Provide the [X, Y] coordinate of the cell's center where the given text is located.  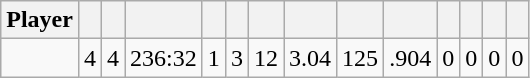
1 [214, 58]
3.04 [310, 58]
3 [236, 58]
236:32 [164, 58]
12 [266, 58]
.904 [410, 58]
125 [360, 58]
Player [40, 20]
